Provide the [X, Y] coordinate of the cell's center where the given text is located.  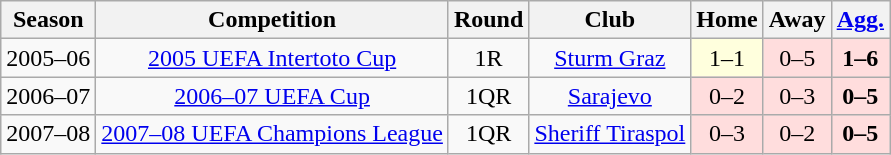
2007–08 UEFA Champions League [272, 134]
Away [797, 20]
Home [727, 20]
Sheriff Tiraspol [610, 134]
Competition [272, 20]
2006–07 UEFA Cup [272, 96]
Club [610, 20]
1–6 [860, 58]
2007–08 [48, 134]
Round [488, 20]
Sarajevo [610, 96]
1–1 [727, 58]
1R [488, 58]
2005 UEFA Intertoto Cup [272, 58]
2005–06 [48, 58]
2006–07 [48, 96]
Sturm Graz [610, 58]
Season [48, 20]
Agg. [860, 20]
